Identify which cell holds the provided text, then report its [X, Y] central coordinate. 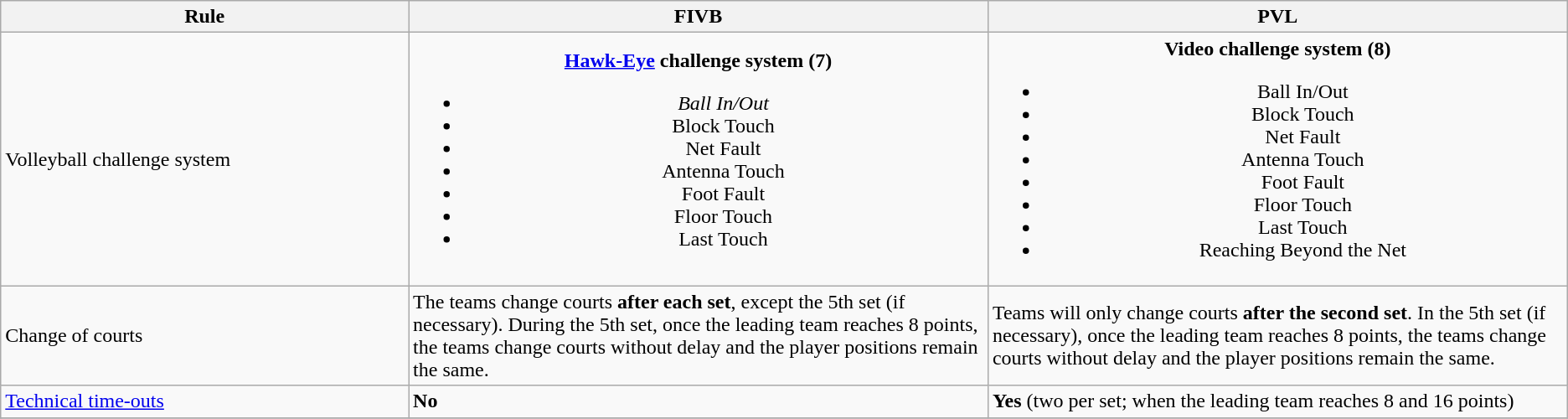
Technical time-outs [204, 401]
FIVB [699, 17]
Hawk-Eye challenge system (7)Ball In/OutBlock TouchNet FaultAntenna TouchFoot FaultFloor TouchLast Touch [699, 159]
Change of courts [204, 335]
PVL [1277, 17]
Rule [204, 17]
Yes (two per set; when the leading team reaches 8 and 16 points) [1277, 401]
Video challenge system (8)Ball In/OutBlock TouchNet FaultAntenna TouchFoot FaultFloor TouchLast TouchReaching Beyond the Net [1277, 159]
Volleyball challenge system [204, 159]
No [699, 401]
